Search for the cell housing the specified text and yield its (X, Y) center coordinate. 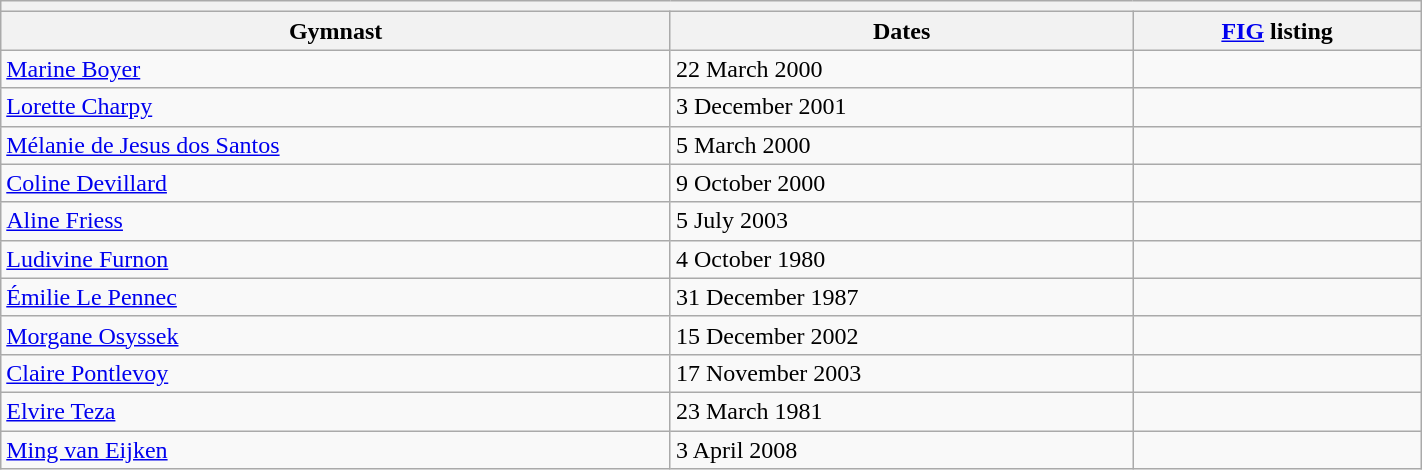
Aline Friess (336, 221)
Mélanie de Jesus dos Santos (336, 145)
4 October 1980 (901, 259)
22 March 2000 (901, 69)
Claire Pontlevoy (336, 373)
Lorette Charpy (336, 107)
Ming van Eijken (336, 449)
Émilie Le Pennec (336, 297)
Dates (901, 31)
3 April 2008 (901, 449)
15 December 2002 (901, 335)
5 July 2003 (901, 221)
9 October 2000 (901, 183)
31 December 1987 (901, 297)
17 November 2003 (901, 373)
5 March 2000 (901, 145)
Ludivine Furnon (336, 259)
23 March 1981 (901, 411)
Gymnast (336, 31)
FIG listing (1277, 31)
Morgane Osyssek (336, 335)
Marine Boyer (336, 69)
Elvire Teza (336, 411)
3 December 2001 (901, 107)
Coline Devillard (336, 183)
